Search for the cell housing the specified text and yield its (x, y) center coordinate. 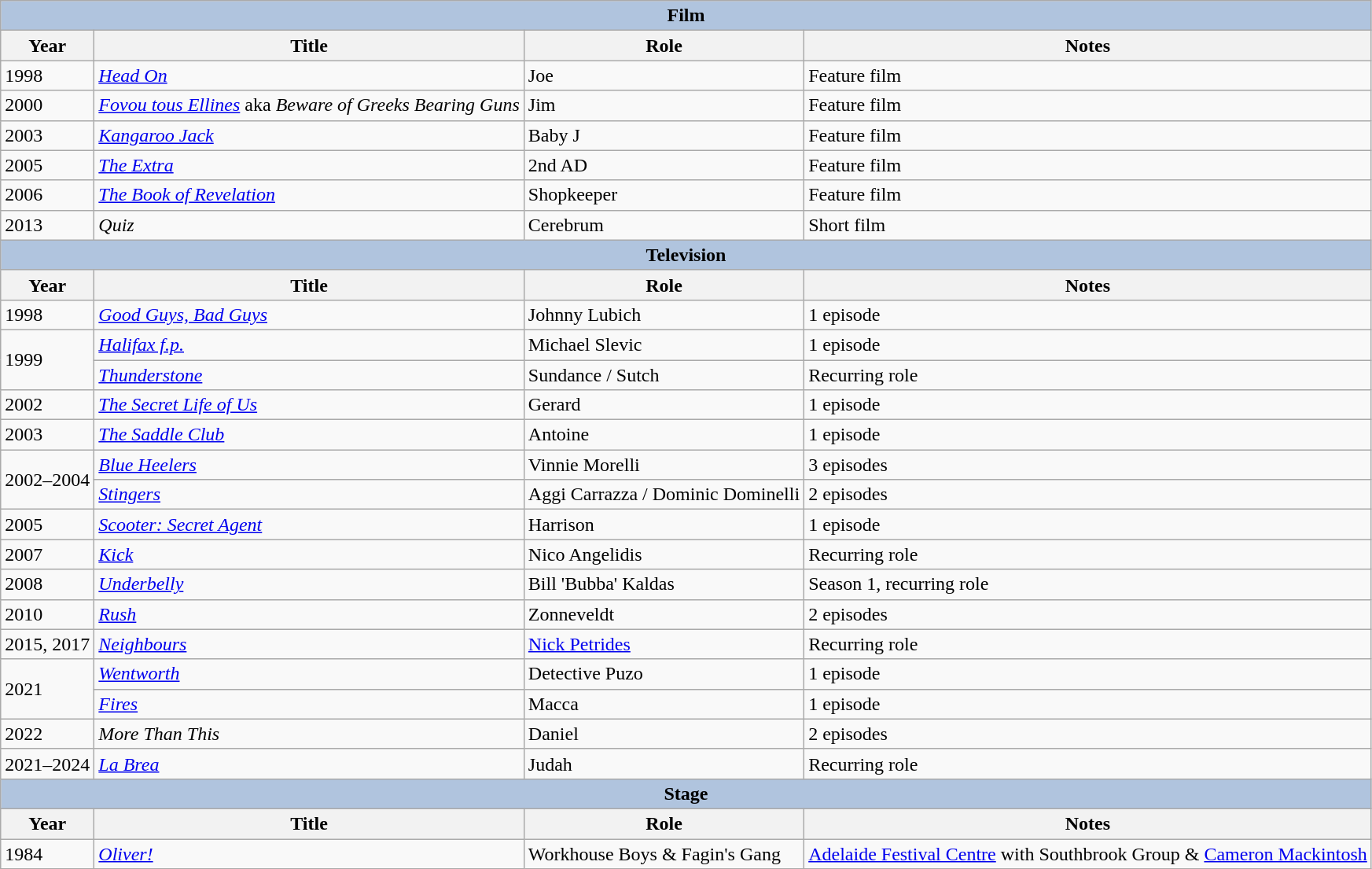
2002 (47, 405)
1984 (47, 853)
Daniel (664, 734)
Fovou tous Ellines aka Beware of Greeks Bearing Guns (310, 105)
Jim (664, 105)
Blue Heelers (310, 465)
Detective Puzo (664, 674)
Oliver! (310, 853)
Michael Slevic (664, 344)
Vinnie Morelli (664, 465)
Antoine (664, 435)
Television (686, 255)
Head On (310, 75)
2006 (47, 195)
The Book of Revelation (310, 195)
2021–2024 (47, 764)
2022 (47, 734)
Judah (664, 764)
Sundance / Sutch (664, 375)
Nick Petrides (664, 644)
Johnny Lubich (664, 315)
Stage (686, 794)
2007 (47, 554)
Bill 'Bubba' Kaldas (664, 584)
2nd AD (664, 165)
Zonneveldt (664, 614)
Harrison (664, 525)
Halifax f.p. (310, 344)
Thunderstone (310, 375)
The Secret Life of Us (310, 405)
Workhouse Boys & Fagin's Gang (664, 853)
The Extra (310, 165)
More Than This (310, 734)
Fires (310, 704)
Season 1, recurring role (1088, 584)
Stingers (310, 495)
Scooter: Secret Agent (310, 525)
Underbelly (310, 584)
Rush (310, 614)
Nico Angelidis (664, 554)
Neighbours (310, 644)
Quiz (310, 225)
Macca (664, 704)
Kick (310, 554)
Aggi Carrazza / Dominic Dominelli (664, 495)
2010 (47, 614)
Wentworth (310, 674)
Cerebrum (664, 225)
2008 (47, 584)
Joe (664, 75)
3 episodes (1088, 465)
Adelaide Festival Centre with Southbrook Group & Cameron Mackintosh (1088, 853)
Baby J (664, 135)
Shopkeeper (664, 195)
Short film (1088, 225)
1999 (47, 359)
The Saddle Club (310, 435)
2021 (47, 689)
2002–2004 (47, 480)
Gerard (664, 405)
La Brea (310, 764)
Good Guys, Bad Guys (310, 315)
2000 (47, 105)
Kangaroo Jack (310, 135)
2013 (47, 225)
Film (686, 16)
2015, 2017 (47, 644)
